Capture the cell that displays the provided text and extract its [X, Y] central coordinate. 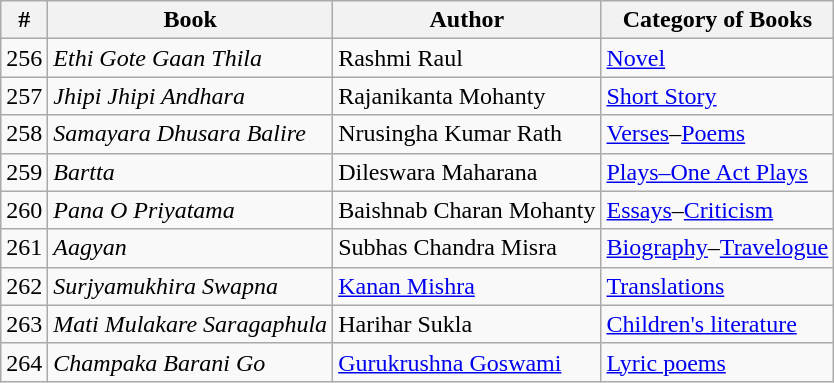
Novel [718, 58]
257 [24, 96]
260 [24, 210]
Children's literature [718, 324]
Plays–One Act Plays [718, 172]
Surjyamukhira Swapna [190, 286]
Lyric poems [718, 362]
Harihar Sukla [467, 324]
Champaka Barani Go [190, 362]
261 [24, 248]
Jhipi Jhipi Andhara [190, 96]
Translations [718, 286]
Verses–Poems [718, 134]
256 [24, 58]
Pana O Priyatama [190, 210]
Aagyan [190, 248]
264 [24, 362]
Samayara Dhusara Balire [190, 134]
Author [467, 20]
Rashmi Raul [467, 58]
Category of Books [718, 20]
Rajanikanta Mohanty [467, 96]
Baishnab Charan Mohanty [467, 210]
Mati Mulakare Saragaphula [190, 324]
259 [24, 172]
Biography–Travelogue [718, 248]
262 [24, 286]
Ethi Gote Gaan Thila [190, 58]
263 [24, 324]
Dileswara Maharana [467, 172]
Gurukrushna Goswami [467, 362]
Subhas Chandra Misra [467, 248]
# [24, 20]
Short Story [718, 96]
258 [24, 134]
Book [190, 20]
Essays–Criticism [718, 210]
Nrusingha Kumar Rath [467, 134]
Bartta [190, 172]
Kanan Mishra [467, 286]
